Provide the (X, Y) coordinate of the cell's center where the given text is located.  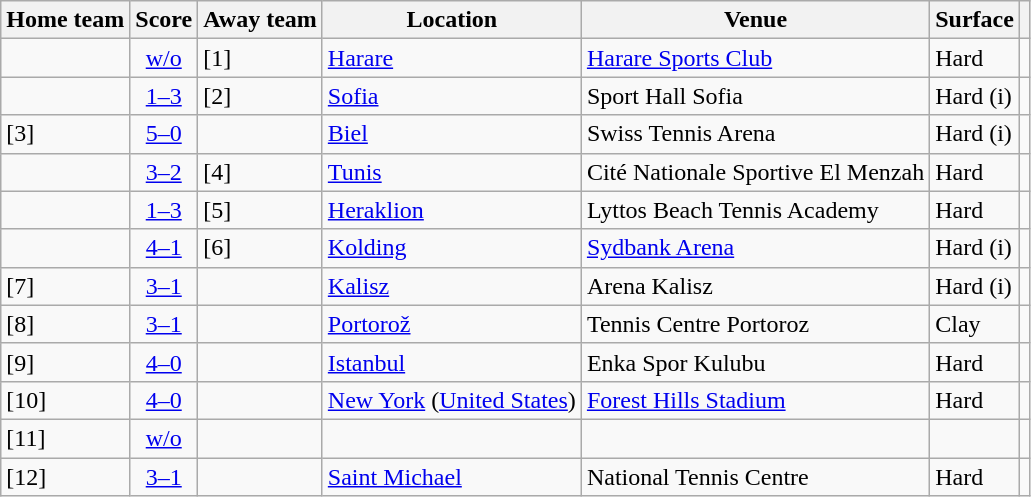
Harare Sports Club (755, 58)
[4] (260, 172)
New York (United States) (452, 400)
[2] (260, 96)
Arena Kalisz (755, 286)
Cité Nationale Sportive El Menzah (755, 172)
Enka Spor Kulubu (755, 362)
Sydbank Arena (755, 248)
[5] (260, 210)
Home team (66, 20)
Kalisz (452, 286)
3–2 (164, 172)
Kolding (452, 248)
Location (452, 20)
Surface (975, 20)
Biel (452, 134)
Score (164, 20)
Sport Hall Sofia (755, 96)
Venue (755, 20)
Heraklion (452, 210)
Saint Michael (452, 477)
Lyttos Beach Tennis Academy (755, 210)
5–0 (164, 134)
National Tennis Centre (755, 477)
Harare (452, 58)
[7] (66, 286)
Istanbul (452, 362)
Portorož (452, 324)
[1] (260, 58)
Forest Hills Stadium (755, 400)
[3] (66, 134)
Sofia (452, 96)
4–1 (164, 248)
[6] (260, 248)
[11] (66, 438)
Clay (975, 324)
Tennis Centre Portoroz (755, 324)
[12] (66, 477)
Swiss Tennis Arena (755, 134)
Away team (260, 20)
[8] (66, 324)
Tunis (452, 172)
[9] (66, 362)
[10] (66, 400)
